Provide the (X, Y) coordinate of the cell's center where the given text is located.  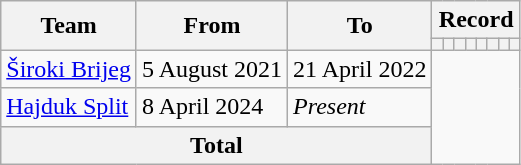
8 April 2024 (212, 107)
Team (69, 26)
To (360, 26)
Široki Brijeg (69, 69)
Present (360, 107)
From (212, 26)
Hajduk Split (69, 107)
5 August 2021 (212, 69)
Record (476, 20)
Total (216, 145)
21 April 2022 (360, 69)
